Return (x, y) of the center of cell containing provided text 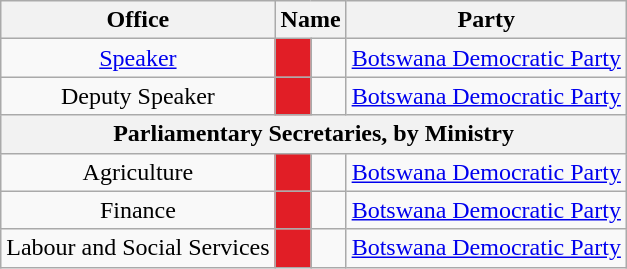
Office (138, 20)
Finance (138, 210)
Name (310, 20)
Speaker (138, 58)
Labour and Social Services (138, 248)
Deputy Speaker (138, 96)
Parliamentary Secretaries, by Ministry (314, 134)
Party (486, 20)
Agriculture (138, 172)
